Provide the (X, Y) coordinate of the cell's center where the given text is located.  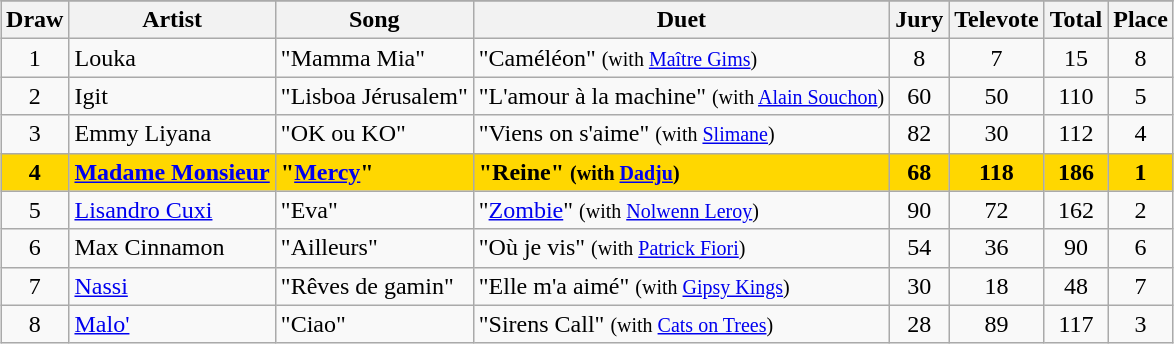
162 (1076, 210)
Max Cinnamon (172, 248)
Total (1076, 20)
89 (996, 324)
117 (1076, 324)
18 (996, 286)
"Zombie" (with Nolwenn Leroy) (681, 210)
"OK ou KO" (374, 134)
"Eva" (374, 210)
60 (920, 96)
Lisandro Cuxi (172, 210)
110 (1076, 96)
"L'amour à la machine" (with Alain Souchon) (681, 96)
"Ailleurs" (374, 248)
112 (1076, 134)
Emmy Liyana (172, 134)
Artist (172, 20)
Song (374, 20)
Draw (35, 20)
"Mercy" (374, 172)
"Viens on s'aime" (with Slimane) (681, 134)
50 (996, 96)
"Reine" (with Dadju) (681, 172)
"Lisboa Jérusalem" (374, 96)
28 (920, 324)
82 (920, 134)
Place (1141, 20)
"Où je vis" (with Patrick Fiori) (681, 248)
36 (996, 248)
54 (920, 248)
Televote (996, 20)
Malo' (172, 324)
48 (1076, 286)
"Rêves de gamin" (374, 286)
118 (996, 172)
"Sirens Call" (with Cats on Trees) (681, 324)
"Caméléon" (with Maître Gims) (681, 58)
"Mamma Mia" (374, 58)
Jury (920, 20)
Louka (172, 58)
"Ciao" (374, 324)
Igit (172, 96)
"Elle m'a aimé" (with Gipsy Kings) (681, 286)
Madame Monsieur (172, 172)
15 (1076, 58)
186 (1076, 172)
72 (996, 210)
Nassi (172, 286)
68 (920, 172)
Duet (681, 20)
